Capture the cell that displays the provided text and extract its [x, y] central coordinate. 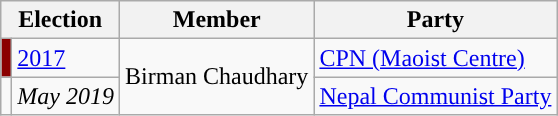
Election [60, 20]
Birman Chaudhary [217, 77]
CPN (Maoist Centre) [436, 58]
Nepal Communist Party [436, 96]
May 2019 [66, 96]
Party [436, 20]
Member [217, 20]
2017 [66, 58]
